Extract the [X, Y] coordinate from the center of the cell holding the provided text.  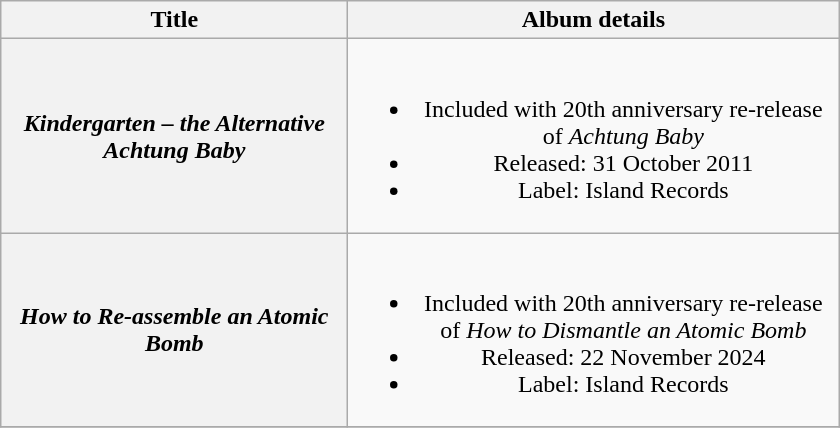
Album details [594, 20]
Included with 20th anniversary re-release of Achtung BabyReleased: 31 October 2011Label: Island Records [594, 136]
Title [174, 20]
Kindergarten – the Alternative Achtung Baby [174, 136]
Included with 20th anniversary re-release of How to Dismantle an Atomic BombReleased: 22 November 2024Label: Island Records [594, 330]
How to Re-assemble an Atomic Bomb [174, 330]
